Find where the given text appears and provide that cell's center as [X, Y] coordinate. 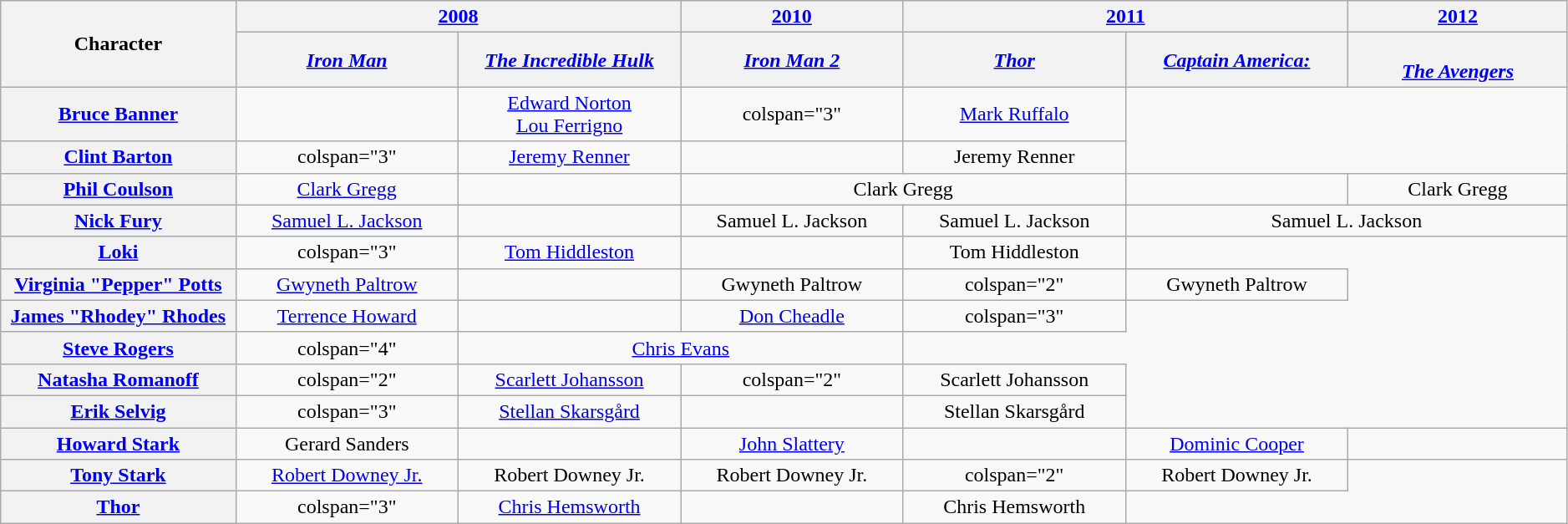
Don Cheadle [792, 316]
Erik Selvig [119, 411]
Edward NortonLou Ferrigno [569, 114]
Iron Man [347, 60]
Loki [119, 252]
Dominic Cooper [1236, 444]
colspan="4" [347, 348]
2011 [1126, 17]
2010 [792, 17]
Gerard Sanders [347, 444]
Captain America: [1236, 60]
Phil Coulson [119, 189]
Virginia "Pepper" Potts [119, 284]
Mark Ruffalo [1014, 114]
Chris Evans [680, 348]
Steve Rogers [119, 348]
Nick Fury [119, 221]
John Slattery [792, 444]
2012 [1459, 17]
Character [119, 43]
Tony Stark [119, 476]
Bruce Banner [119, 114]
Iron Man 2 [792, 60]
Natasha Romanoff [119, 379]
Terrence Howard [347, 316]
Clint Barton [119, 157]
2008 [458, 17]
The Incredible Hulk [569, 60]
The Avengers [1459, 60]
Howard Stark [119, 444]
James "Rhodey" Rhodes [119, 316]
